From the cell containing the given text, extract its center point as [x, y] coordinate. 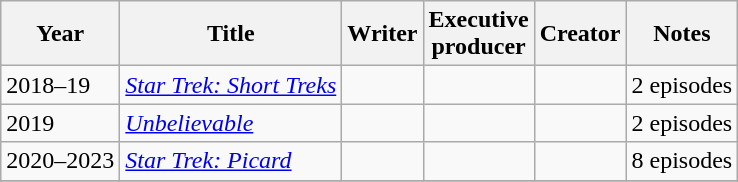
2018–19 [60, 85]
Writer [382, 34]
Year [60, 34]
Creator [580, 34]
Executiveproducer [478, 34]
Title [231, 34]
2019 [60, 123]
Unbelievable [231, 123]
2020–2023 [60, 161]
Star Trek: Picard [231, 161]
Notes [682, 34]
8 episodes [682, 161]
Star Trek: Short Treks [231, 85]
